Identify which cell holds the provided text, then report its [X, Y] central coordinate. 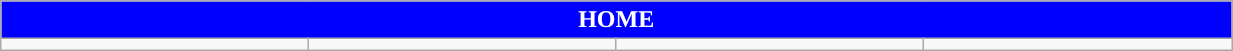
HOME [616, 20]
